For the text-containing cell, return its midpoint in [x, y] coordinate format. 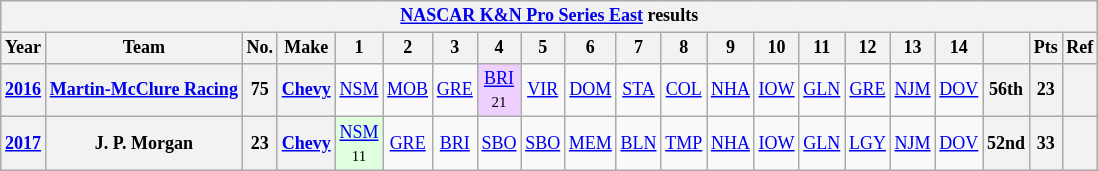
Martin-McClure Racing [144, 90]
52nd [1006, 144]
7 [638, 48]
10 [776, 48]
13 [912, 48]
LGY [868, 144]
3 [454, 48]
MEM [591, 144]
Pts [1046, 48]
MOB [408, 90]
BLN [638, 144]
2 [408, 48]
Ref [1080, 48]
NSM11 [359, 144]
6 [591, 48]
DOM [591, 90]
Team [144, 48]
9 [731, 48]
TMP [684, 144]
STA [638, 90]
Year [24, 48]
75 [260, 90]
5 [543, 48]
33 [1046, 144]
VIR [543, 90]
COL [684, 90]
2016 [24, 90]
4 [499, 48]
J. P. Morgan [144, 144]
8 [684, 48]
14 [959, 48]
56th [1006, 90]
Make [306, 48]
11 [822, 48]
BRI21 [499, 90]
BRI [454, 144]
NASCAR K&N Pro Series East results [550, 16]
2017 [24, 144]
NSM [359, 90]
No. [260, 48]
1 [359, 48]
12 [868, 48]
